Identify which cell holds the provided text, then report its (X, Y) central coordinate. 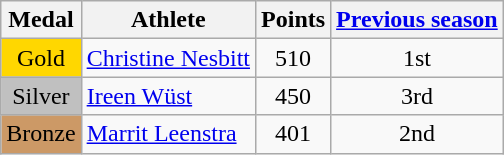
Medal (41, 20)
Previous season (418, 20)
2nd (418, 134)
Marrit Leenstra (168, 134)
Points (294, 20)
Athlete (168, 20)
401 (294, 134)
Silver (41, 96)
1st (418, 58)
450 (294, 96)
Christine Nesbitt (168, 58)
510 (294, 58)
3rd (418, 96)
Ireen Wüst (168, 96)
Gold (41, 58)
Bronze (41, 134)
